Search for the cell housing the specified text and yield its (X, Y) center coordinate. 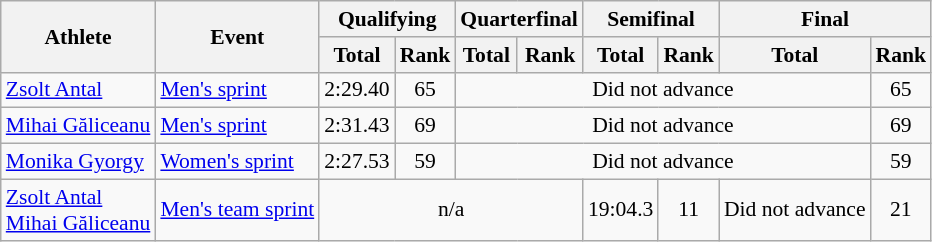
2:31.43 (356, 126)
2:27.53 (356, 162)
Event (237, 36)
Men's team sprint (237, 210)
Athlete (78, 36)
Monika Gyorgy (78, 162)
Final (825, 19)
21 (902, 210)
Quarterfinal (519, 19)
Women's sprint (237, 162)
Mihai Găliceanu (78, 126)
Zsolt Antal (78, 90)
Zsolt AntalMihai Găliceanu (78, 210)
Qualifying (387, 19)
11 (688, 210)
n/a (451, 210)
19:04.3 (620, 210)
Semifinal (651, 19)
2:29.40 (356, 90)
